For the text-containing cell, return its midpoint in [X, Y] coordinate format. 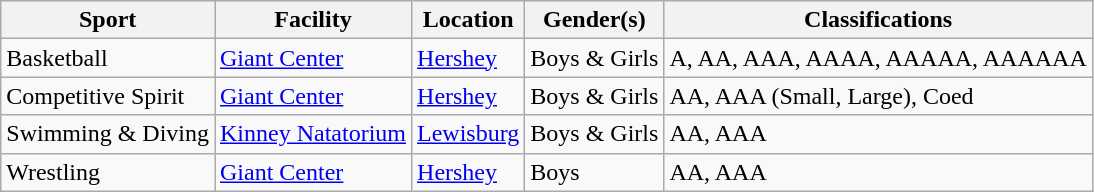
Kinney Natatorium [312, 134]
AA, AAA (Small, Large), Coed [878, 96]
Swimming & Diving [108, 134]
A, AA, AAA, AAAA, AAAAA, AAAAAA [878, 58]
Competitive Spirit [108, 96]
Lewisburg [468, 134]
Location [468, 20]
Gender(s) [594, 20]
Classifications [878, 20]
Basketball [108, 58]
Facility [312, 20]
Wrestling [108, 172]
Boys [594, 172]
Sport [108, 20]
